Capture the cell that displays the provided text and extract its (x, y) central coordinate. 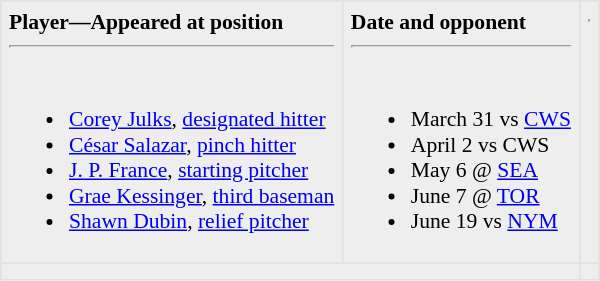
Date and opponent March 31 vs CWSApril 2 vs CWSMay 6 @ SEAJune 7 @ TORJune 19 vs NYM (462, 132)
